Output the (x, y) coordinate of the center of the cell containing the given text.  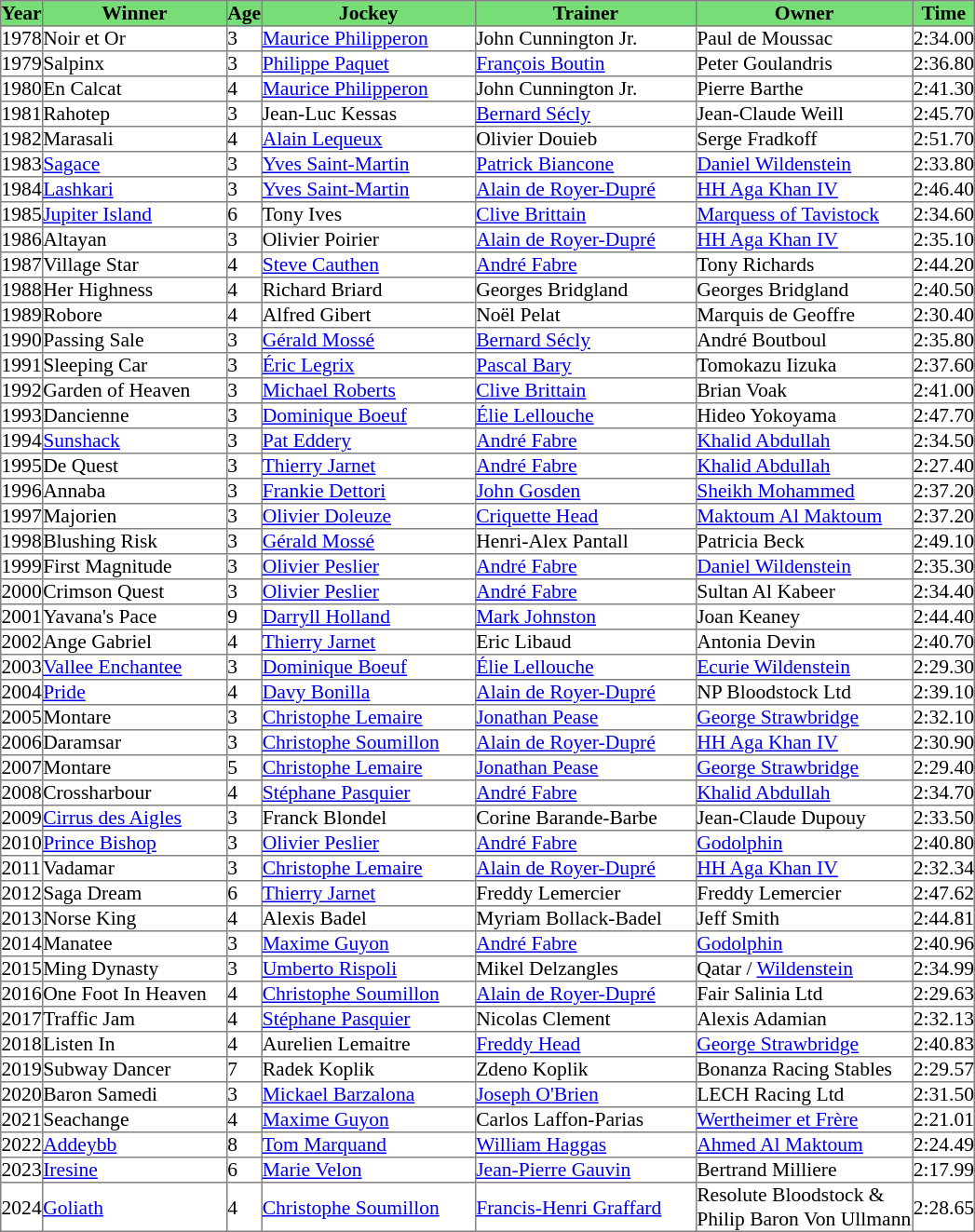
1985 (22, 214)
2:40.83 (944, 1045)
1998 (22, 542)
Davy Bonilla (369, 693)
Pierre Barthe (804, 89)
2:34.60 (944, 214)
De Quest (134, 466)
Vallee Enchantee (134, 667)
2:27.40 (944, 466)
Daramsar (134, 743)
Blushing Risk (134, 542)
Jean-Luc Kessas (369, 114)
7 (244, 1069)
Pascal Bary (585, 365)
2018 (22, 1045)
2:44.81 (944, 918)
Joan Keaney (804, 616)
1991 (22, 365)
2:51.70 (944, 140)
Village Star (134, 264)
Time (944, 13)
1981 (22, 114)
1982 (22, 140)
Ange Gabriel (134, 643)
Winner (134, 13)
2020 (22, 1095)
Iresine (134, 1170)
Sleeping Car (134, 365)
2:47.70 (944, 415)
1983 (22, 164)
Sheikh Mohammed (804, 492)
Criquette Head (585, 516)
2:44.40 (944, 616)
Umberto Rispoli (369, 968)
Saga Dream (134, 894)
2015 (22, 968)
1989 (22, 315)
1978 (22, 39)
Addeybb (134, 1145)
En Calcat (134, 89)
William Haggas (585, 1145)
2002 (22, 643)
2:45.70 (944, 114)
2:34.99 (944, 968)
Pride (134, 693)
Her Highness (134, 291)
Tony Ives (369, 214)
Lashkari (134, 190)
Manatee (134, 944)
2:35.30 (944, 566)
2:35.10 (944, 240)
Age (244, 13)
Henri-Alex Pantall (585, 542)
Sagace (134, 164)
Marasali (134, 140)
Resolute Bloodstock & Philip Baron Von Ullmann (804, 1207)
Traffic Jam (134, 1019)
2005 (22, 717)
2:34.00 (944, 39)
2:31.50 (944, 1095)
2:29.30 (944, 667)
Darryll Holland (369, 616)
Patricia Beck (804, 542)
2:40.70 (944, 643)
Listen In (134, 1045)
2:44.20 (944, 264)
Olivier Poirier (369, 240)
1994 (22, 441)
Salpinx (134, 63)
Steve Cauthen (369, 264)
2013 (22, 918)
1990 (22, 341)
2:47.62 (944, 894)
2019 (22, 1069)
Ecurie Wildenstein (804, 667)
8 (244, 1145)
NP Bloodstock Ltd (804, 693)
Noir et Or (134, 39)
Marquess of Tavistock (804, 214)
2:35.80 (944, 341)
2:29.63 (944, 995)
Frankie Dettori (369, 492)
2:28.65 (944, 1207)
1996 (22, 492)
Éric Legrix (369, 365)
2:32.13 (944, 1019)
Eric Libaud (585, 643)
Yavana's Pace (134, 616)
Corine Barande-Barbe (585, 818)
Brian Voak (804, 391)
2010 (22, 844)
2:30.40 (944, 315)
Sunshack (134, 441)
2:17.99 (944, 1170)
Vadamar (134, 868)
Crimson Quest (134, 592)
2:34.40 (944, 592)
LECH Racing Ltd (804, 1095)
Majorien (134, 516)
Peter Goulandris (804, 63)
One Foot In Heaven (134, 995)
Francis-Henri Graffard (585, 1207)
1993 (22, 415)
1987 (22, 264)
2:41.00 (944, 391)
Mickael Barzalona (369, 1095)
Jockey (369, 13)
Jupiter Island (134, 214)
Subway Dancer (134, 1069)
Patrick Biancone (585, 164)
Altayan (134, 240)
2:21.01 (944, 1119)
Aurelien Lemaitre (369, 1045)
Alain Lequeux (369, 140)
Ahmed Al Maktoum (804, 1145)
Nicolas Clement (585, 1019)
2:41.30 (944, 89)
9 (244, 616)
2006 (22, 743)
Robore (134, 315)
Antonia Devin (804, 643)
2:34.70 (944, 793)
Goliath (134, 1207)
André Boutboul (804, 341)
2:40.50 (944, 291)
2000 (22, 592)
2017 (22, 1019)
Jean-Claude Dupouy (804, 818)
Zdeno Koplik (585, 1069)
Hideo Yokoyama (804, 415)
2012 (22, 894)
Noël Pelat (585, 315)
2:29.40 (944, 767)
Alexis Adamian (804, 1019)
Richard Briard (369, 291)
1995 (22, 466)
1980 (22, 89)
2024 (22, 1207)
2:32.34 (944, 868)
2004 (22, 693)
2:36.80 (944, 63)
Cirrus des Aigles (134, 818)
Joseph O'Brien (585, 1095)
Jean-Pierre Gauvin (585, 1170)
Tomokazu Iizuka (804, 365)
Paul de Moussac (804, 39)
Fair Salinia Ltd (804, 995)
Tony Richards (804, 264)
Radek Koplik (369, 1069)
Garden of Heaven (134, 391)
2009 (22, 818)
Bertrand Milliere (804, 1170)
Baron Samedi (134, 1095)
2:30.90 (944, 743)
1992 (22, 391)
Marquis de Geoffre (804, 315)
Annaba (134, 492)
2:33.50 (944, 818)
2:37.60 (944, 365)
2:29.57 (944, 1069)
1988 (22, 291)
Mikel Delzangles (585, 968)
5 (244, 767)
Franck Blondel (369, 818)
Serge Fradkoff (804, 140)
2003 (22, 667)
2014 (22, 944)
1986 (22, 240)
Year (22, 13)
2:33.80 (944, 164)
Dancienne (134, 415)
2:24.49 (944, 1145)
1997 (22, 516)
Tom Marquand (369, 1145)
Olivier Doleuze (369, 516)
Seachange (134, 1119)
Ming Dynasty (134, 968)
Prince Bishop (134, 844)
Jeff Smith (804, 918)
Freddy Head (585, 1045)
2:46.40 (944, 190)
2:49.10 (944, 542)
Bonanza Racing Stables (804, 1069)
First Magnitude (134, 566)
1979 (22, 63)
François Boutin (585, 63)
1984 (22, 190)
Mark Johnston (585, 616)
Trainer (585, 13)
Rahotep (134, 114)
Myriam Bollack-Badel (585, 918)
2022 (22, 1145)
Marie Velon (369, 1170)
2011 (22, 868)
Qatar / Wildenstein (804, 968)
Maktoum Al Maktoum (804, 516)
2016 (22, 995)
Passing Sale (134, 341)
Owner (804, 13)
2021 (22, 1119)
Norse King (134, 918)
2007 (22, 767)
2001 (22, 616)
1999 (22, 566)
2:39.10 (944, 693)
2:34.50 (944, 441)
Crossharbour (134, 793)
Carlos Laffon-Parias (585, 1119)
Alfred Gibert (369, 315)
Philippe Paquet (369, 63)
Alexis Badel (369, 918)
2:40.96 (944, 944)
2023 (22, 1170)
Pat Eddery (369, 441)
Jean-Claude Weill (804, 114)
Wertheimer et Frère (804, 1119)
Michael Roberts (369, 391)
Sultan Al Kabeer (804, 592)
2:32.10 (944, 717)
Olivier Douieb (585, 140)
2:40.80 (944, 844)
2008 (22, 793)
John Gosden (585, 492)
